Detect which cell encompasses the target text, then output its (X, Y) center coordinate. 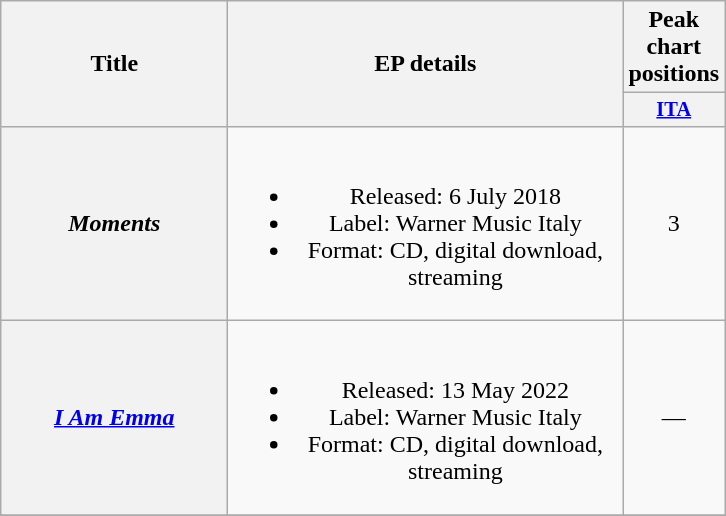
Moments (114, 223)
EP details (426, 64)
Peak chart positions (674, 47)
ITA (674, 110)
Released: 6 July 2018Label: Warner Music ItalyFormat: CD, digital download, streaming (426, 223)
Released: 13 May 2022Label: Warner Music ItalyFormat: CD, digital download, streaming (426, 418)
— (674, 418)
3 (674, 223)
I Am Emma (114, 418)
Title (114, 64)
